Provide the (X, Y) coordinate of the cell's center where the given text is located.  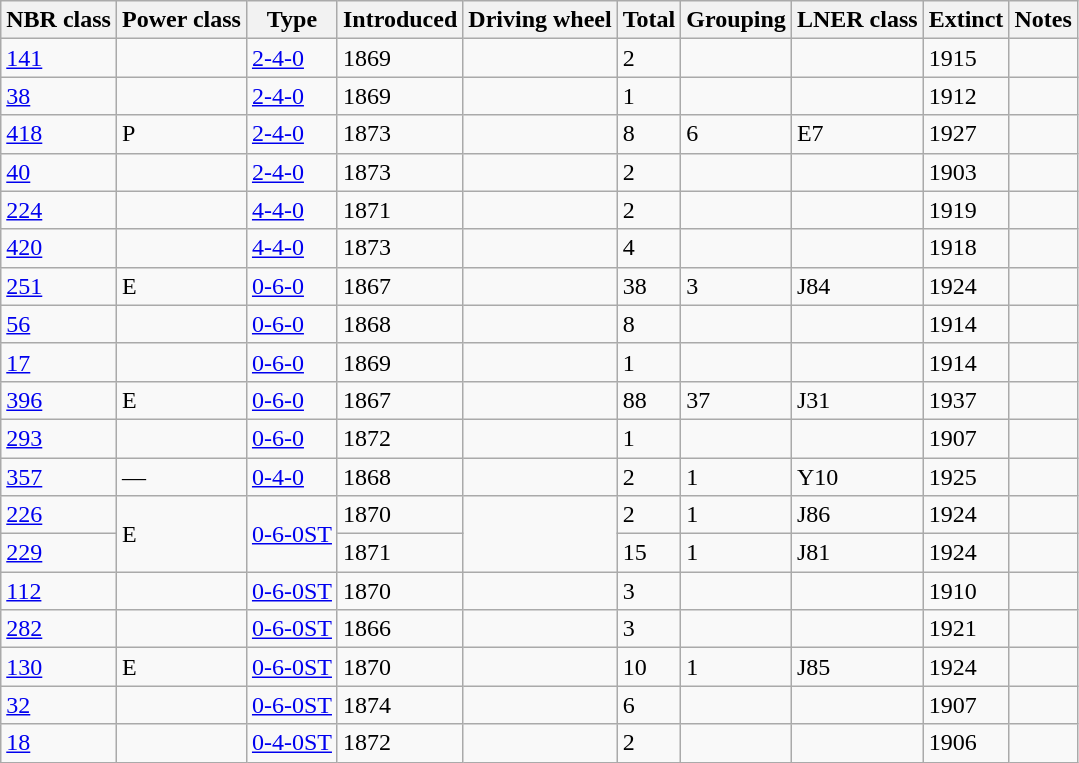
LNER class (857, 20)
112 (59, 591)
1927 (966, 134)
1919 (966, 210)
17 (59, 362)
32 (59, 705)
226 (59, 515)
40 (59, 172)
Grouping (736, 20)
Extinct (966, 20)
Notes (1043, 20)
Power class (181, 20)
P (181, 134)
1906 (966, 743)
Type (292, 20)
141 (59, 58)
4 (649, 248)
Total (649, 20)
37 (736, 400)
Y10 (857, 477)
1918 (966, 248)
1903 (966, 172)
Driving wheel (540, 20)
1921 (966, 629)
130 (59, 667)
56 (59, 324)
— (181, 477)
1866 (400, 629)
J86 (857, 515)
0-4-0 (292, 477)
357 (59, 477)
E7 (857, 134)
18 (59, 743)
1910 (966, 591)
NBR class (59, 20)
282 (59, 629)
J84 (857, 286)
Introduced (400, 20)
1925 (966, 477)
J81 (857, 553)
10 (649, 667)
J85 (857, 667)
15 (649, 553)
88 (649, 400)
418 (59, 134)
224 (59, 210)
251 (59, 286)
1912 (966, 96)
420 (59, 248)
229 (59, 553)
1874 (400, 705)
1915 (966, 58)
1937 (966, 400)
J31 (857, 400)
396 (59, 400)
0-4-0ST (292, 743)
293 (59, 438)
